Return [x, y] of the center of cell containing provided text 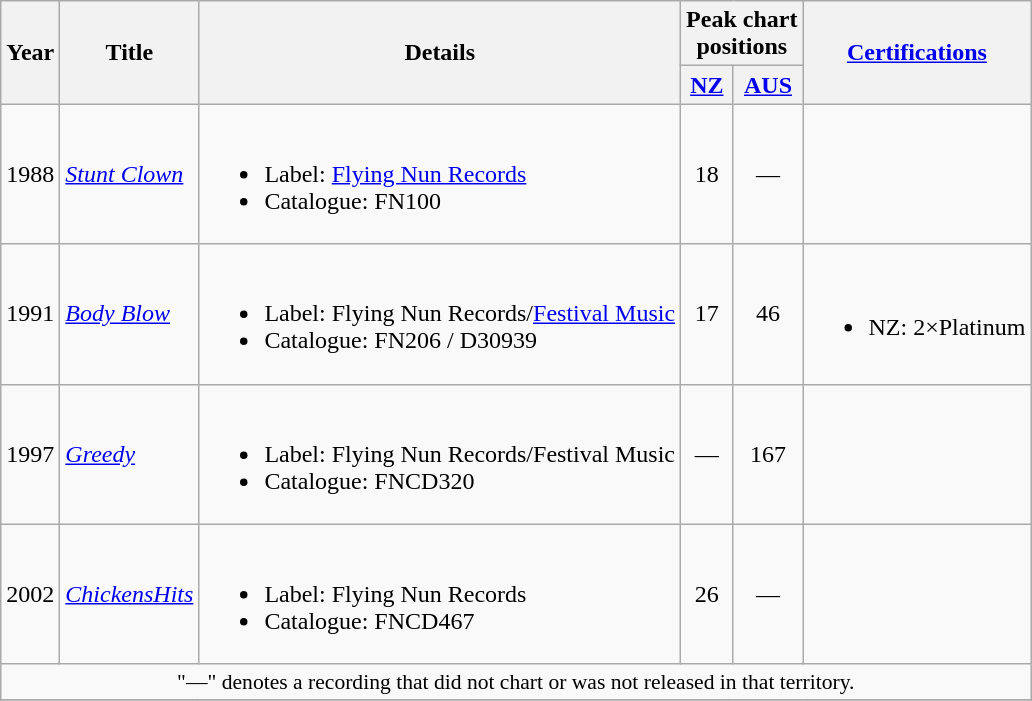
46 [768, 314]
167 [768, 454]
Label: Flying Nun RecordsCatalogue: FN100 [440, 174]
"—" denotes a recording that did not chart or was not released in that territory. [516, 682]
Greedy [130, 454]
Certifications [917, 52]
1997 [30, 454]
Label: Flying Nun Records/Festival MusicCatalogue: FNCD320 [440, 454]
1991 [30, 314]
26 [707, 594]
Title [130, 52]
NZ: 2×Platinum [917, 314]
17 [707, 314]
NZ [707, 85]
AUS [768, 85]
Label: Flying Nun RecordsCatalogue: FNCD467 [440, 594]
Details [440, 52]
Year [30, 52]
2002 [30, 594]
Label: Flying Nun Records/Festival MusicCatalogue: FN206 / D30939 [440, 314]
18 [707, 174]
Body Blow [130, 314]
Peak chartpositions [742, 34]
ChickensHits [130, 594]
1988 [30, 174]
Stunt Clown [130, 174]
